Capture the cell that displays the provided text and extract its (x, y) central coordinate. 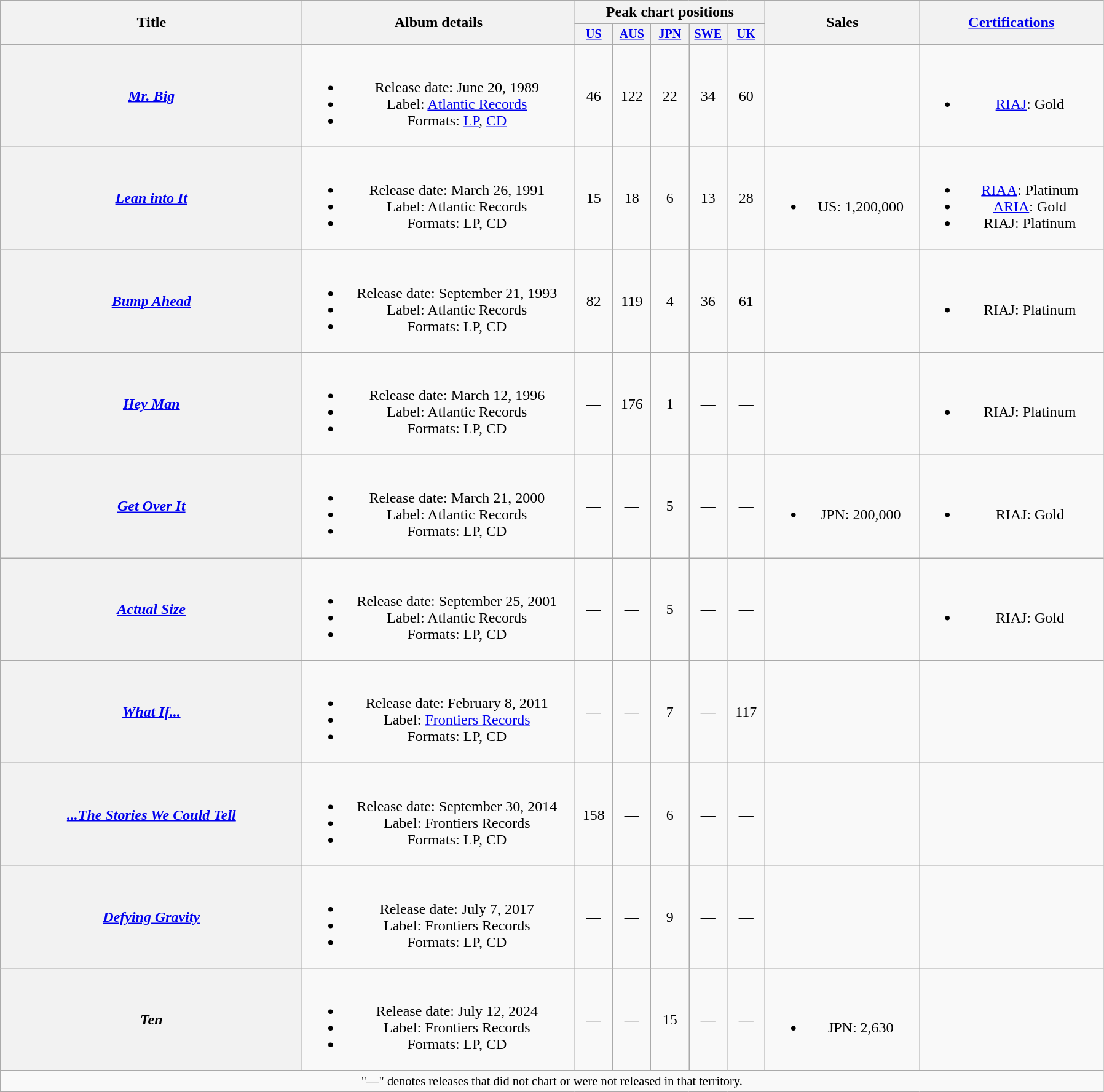
Release date: September 21, 1993Label: Atlantic RecordsFormats: LP, CD (439, 301)
Release date: March 21, 2000Label: Atlantic RecordsFormats: LP, CD (439, 506)
What If... (151, 712)
119 (632, 301)
JPN: 2,630 (842, 1020)
Peak chart positions (670, 12)
Sales (842, 23)
Defying Gravity (151, 917)
Ten (151, 1020)
"—" denotes releases that did not chart or were not released in that territory. (552, 1082)
Release date: March 26, 1991Label: Atlantic RecordsFormats: LP, CD (439, 198)
61 (746, 301)
AUS (632, 34)
13 (708, 198)
158 (594, 815)
18 (632, 198)
Hey Man (151, 403)
7 (670, 712)
122 (632, 96)
Release date: March 12, 1996Label: Atlantic RecordsFormats: LP, CD (439, 403)
Get Over It (151, 506)
Release date: September 25, 2001Label: Atlantic RecordsFormats: LP, CD (439, 610)
Certifications (1012, 23)
34 (708, 96)
Title (151, 23)
28 (746, 198)
US: 1,200,000 (842, 198)
Release date: February 8, 2011Label: Frontiers RecordsFormats: LP, CD (439, 712)
SWE (708, 34)
117 (746, 712)
Mr. Big (151, 96)
9 (670, 917)
...The Stories We Could Tell (151, 815)
4 (670, 301)
Release date: July 7, 2017Label: Frontiers RecordsFormats: LP, CD (439, 917)
22 (670, 96)
60 (746, 96)
36 (708, 301)
JPN: 200,000 (842, 506)
46 (594, 96)
Actual Size (151, 610)
UK (746, 34)
1 (670, 403)
US (594, 34)
Bump Ahead (151, 301)
Release date: June 20, 1989Label: Atlantic RecordsFormats: LP, CD (439, 96)
Lean into It (151, 198)
176 (632, 403)
Album details (439, 23)
JPN (670, 34)
Release date: September 30, 2014Label: Frontiers RecordsFormats: LP, CD (439, 815)
Release date: July 12, 2024Label: Frontiers RecordsFormats: LP, CD (439, 1020)
82 (594, 301)
RIAA: PlatinumARIA: GoldRIAJ: Platinum (1012, 198)
